Provide the [x, y] coordinate of the cell's center where the given text is located.  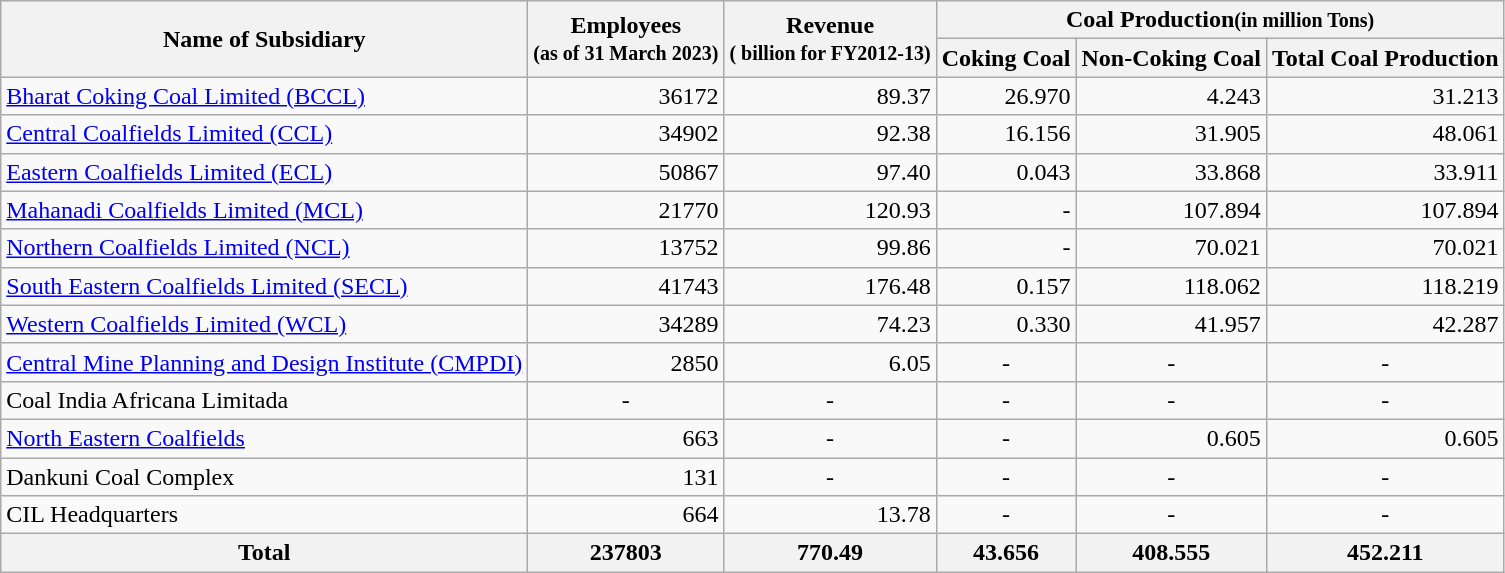
41743 [626, 286]
0.043 [1006, 172]
176.48 [830, 286]
21770 [626, 210]
Non-Coking Coal [1171, 58]
92.38 [830, 134]
131 [626, 477]
North Eastern Coalfields [264, 438]
664 [626, 515]
Total [264, 553]
31.905 [1171, 134]
770.49 [830, 553]
Total Coal Production [1385, 58]
13752 [626, 248]
Mahanadi Coalfields Limited (MCL) [264, 210]
452.211 [1385, 553]
43.656 [1006, 553]
13.78 [830, 515]
0.157 [1006, 286]
74.23 [830, 324]
89.37 [830, 96]
16.156 [1006, 134]
97.40 [830, 172]
120.93 [830, 210]
Eastern Coalfields Limited (ECL) [264, 172]
Coal Production(in million Tons) [1220, 20]
50867 [626, 172]
33.911 [1385, 172]
2850 [626, 362]
Employees(as of 31 March 2023) [626, 39]
237803 [626, 553]
118.062 [1171, 286]
Revenue( billion for FY2012-13) [830, 39]
26.970 [1006, 96]
41.957 [1171, 324]
Coal India Africana Limitada [264, 400]
48.061 [1385, 134]
99.86 [830, 248]
31.213 [1385, 96]
Coking Coal [1006, 58]
Name of Subsidiary [264, 39]
Western Coalfields Limited (WCL) [264, 324]
34902 [626, 134]
33.868 [1171, 172]
South Eastern Coalfields Limited (SECL) [264, 286]
118.219 [1385, 286]
34289 [626, 324]
CIL Headquarters [264, 515]
0.330 [1006, 324]
Central Coalfields Limited (CCL) [264, 134]
4.243 [1171, 96]
Dankuni Coal Complex [264, 477]
408.555 [1171, 553]
42.287 [1385, 324]
Central Mine Planning and Design Institute (CMPDI) [264, 362]
Bharat Coking Coal Limited (BCCL) [264, 96]
Northern Coalfields Limited (NCL) [264, 248]
663 [626, 438]
36172 [626, 96]
6.05 [830, 362]
